Identify which cell holds the provided text, then report its (x, y) central coordinate. 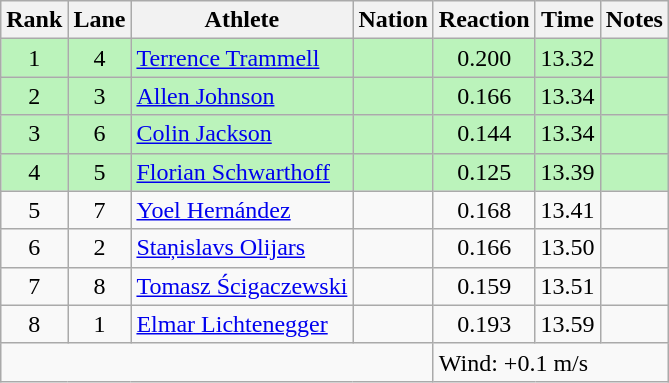
Florian Schwarthoff (242, 172)
Wind: +0.1 m/s (550, 362)
13.39 (568, 172)
0.200 (484, 58)
Terrence Trammell (242, 58)
Allen Johnson (242, 96)
Time (568, 20)
Lane (100, 20)
0.168 (484, 210)
Colin Jackson (242, 134)
Tomasz Ścigaczewski (242, 286)
13.51 (568, 286)
Yoel Hernández (242, 210)
0.193 (484, 324)
Rank (34, 20)
Athlete (242, 20)
0.159 (484, 286)
0.125 (484, 172)
Reaction (484, 20)
Nation (393, 20)
13.41 (568, 210)
0.144 (484, 134)
13.50 (568, 248)
Staņislavs Olijars (242, 248)
13.59 (568, 324)
13.32 (568, 58)
Elmar Lichtenegger (242, 324)
Notes (634, 20)
